Search for the cell housing the specified text and yield its (x, y) center coordinate. 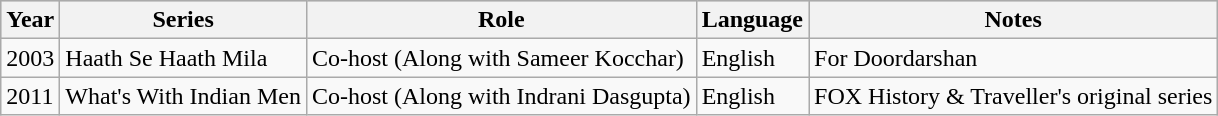
Role (501, 20)
FOX History & Traveller's original series (1014, 96)
2003 (30, 58)
Co-host (Along with Indrani Dasgupta) (501, 96)
What's With Indian Men (184, 96)
Co-host (Along with Sameer Kocchar) (501, 58)
2011 (30, 96)
Notes (1014, 20)
Language (752, 20)
Series (184, 20)
Haath Se Haath Mila (184, 58)
For Doordarshan (1014, 58)
Year (30, 20)
